Determine the (x, y) coordinate at the center of the cell enclosing the given text.  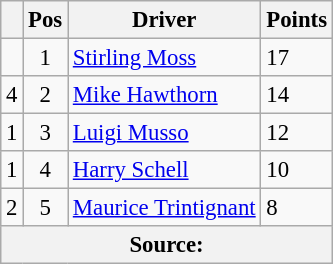
Driver (164, 20)
3 (46, 133)
8 (296, 208)
Stirling Moss (164, 58)
Luigi Musso (164, 133)
10 (296, 170)
Maurice Trintignant (164, 208)
Source: (167, 245)
17 (296, 58)
Mike Hawthorn (164, 95)
14 (296, 95)
Harry Schell (164, 170)
12 (296, 133)
Points (296, 20)
5 (46, 208)
Pos (46, 20)
